Return the (x, y) coordinate for the center point of the cell that contains the specified text.  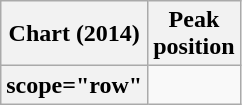
Peakposition (194, 34)
Chart (2014) (74, 34)
scope="row" (74, 85)
